Return the [x, y] coordinate for the center point of the cell that contains the specified text.  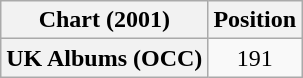
191 [255, 58]
UK Albums (OCC) [104, 58]
Chart (2001) [104, 20]
Position [255, 20]
